Identify which cell holds the provided text, then report its [X, Y] central coordinate. 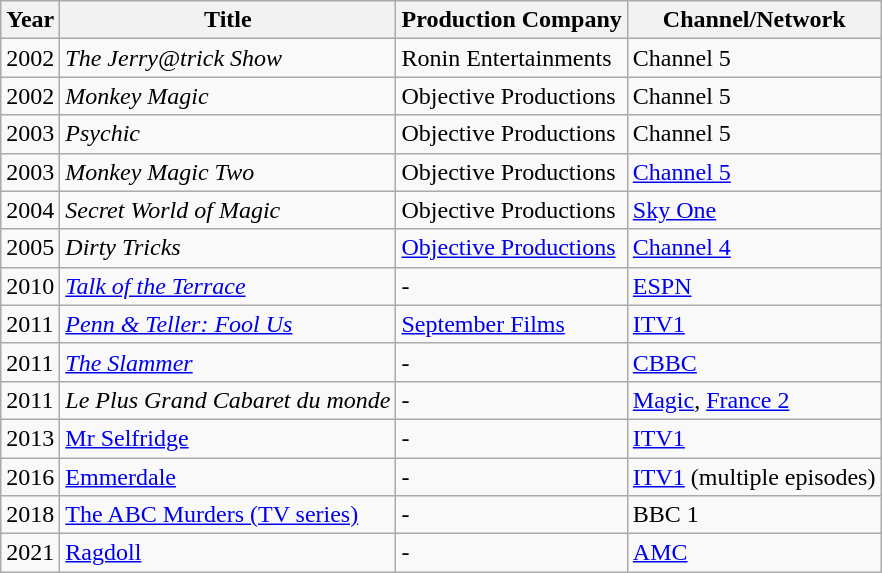
Channel 4 [754, 248]
Talk of the Terrace [228, 286]
ITV1 (multiple episodes) [754, 477]
2016 [30, 477]
2005 [30, 248]
Year [30, 20]
Title [228, 20]
Psychic [228, 134]
Magic, France 2 [754, 400]
Production Company [512, 20]
Ronin Entertainments [512, 58]
Channel/Network [754, 20]
CBBC [754, 362]
Penn & Teller: Fool Us [228, 324]
ESPN [754, 286]
Secret World of Magic [228, 210]
AMC [754, 553]
The Jerry@trick Show [228, 58]
2013 [30, 438]
Monkey Magic Two [228, 172]
2021 [30, 553]
The Slammer [228, 362]
The ABC Murders (TV series) [228, 515]
2010 [30, 286]
Monkey Magic [228, 96]
Ragdoll [228, 553]
Mr Selfridge [228, 438]
BBC 1 [754, 515]
Emmerdale [228, 477]
September Films [512, 324]
2004 [30, 210]
Le Plus Grand Cabaret du monde [228, 400]
Sky One [754, 210]
Dirty Tricks [228, 248]
2018 [30, 515]
